Extract the (x, y) coordinate from the center of the cell holding the provided text.  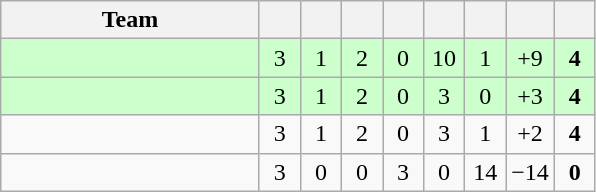
+2 (530, 134)
+3 (530, 96)
14 (486, 172)
−14 (530, 172)
Team (130, 20)
10 (444, 58)
+9 (530, 58)
